Determine the [x, y] coordinate at the center of the cell enclosing the given text.  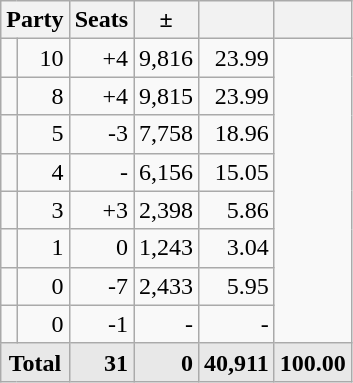
+3 [101, 210]
9,815 [166, 96]
5.95 [237, 286]
6,156 [166, 172]
2,398 [166, 210]
Seats [101, 20]
Total [35, 362]
9,816 [166, 58]
18.96 [237, 134]
31 [101, 362]
5 [43, 134]
-1 [101, 324]
Party [35, 20]
3 [43, 210]
± [166, 20]
10 [43, 58]
2,433 [166, 286]
8 [43, 96]
1,243 [166, 248]
15.05 [237, 172]
4 [43, 172]
-7 [101, 286]
100.00 [312, 362]
1 [43, 248]
5.86 [237, 210]
3.04 [237, 248]
7,758 [166, 134]
40,911 [237, 362]
-3 [101, 134]
